Output the [X, Y] coordinate of the center of the cell containing the given text.  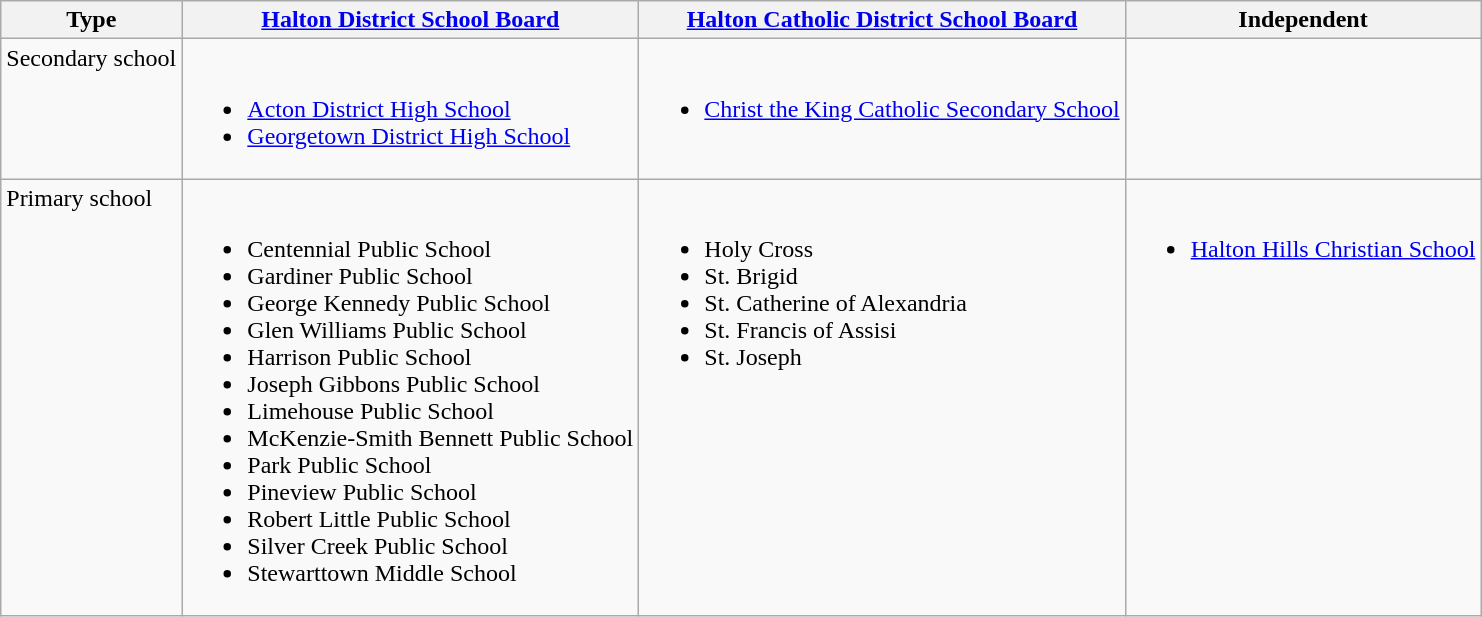
Halton District School Board [410, 20]
Halton Hills Christian School [1303, 398]
Secondary school [92, 109]
Independent [1303, 20]
Holy CrossSt. BrigidSt. Catherine of AlexandriaSt. Francis of AssisiSt. Joseph [882, 398]
Christ the King Catholic Secondary School [882, 109]
Halton Catholic District School Board [882, 20]
Acton District High SchoolGeorgetown District High School [410, 109]
Primary school [92, 398]
Type [92, 20]
